Locate the cell with the specified text and output its [x, y] center coordinate. 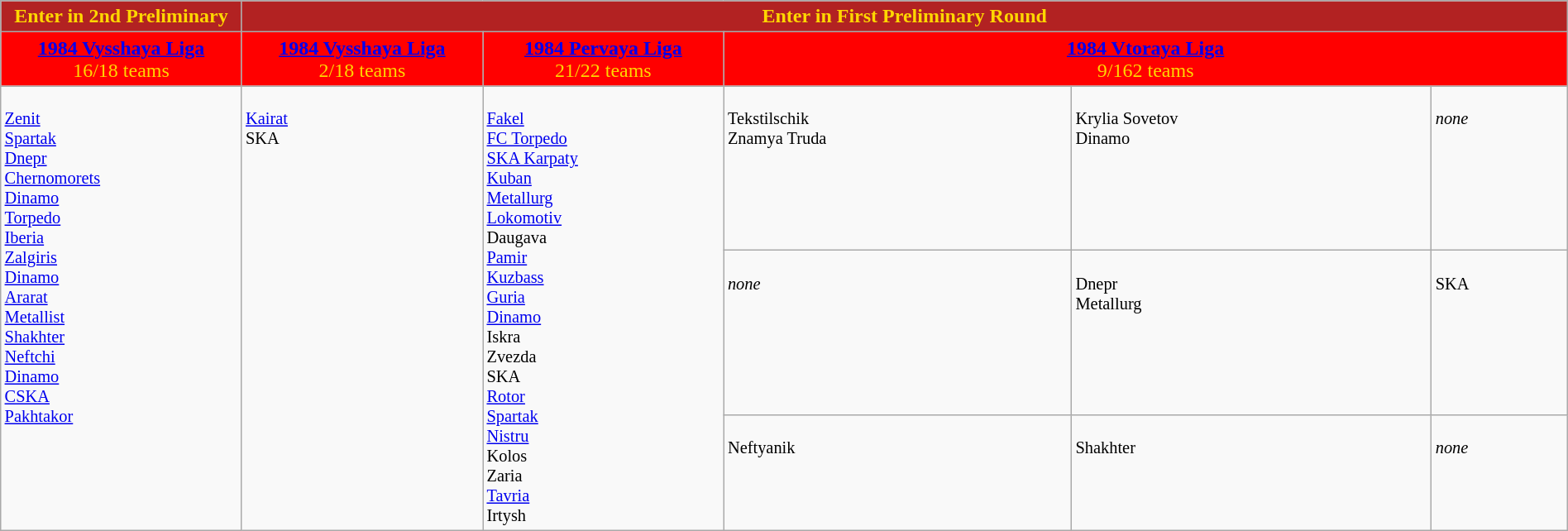
Krylia Sovetov Dinamo [1252, 169]
Kairat SKA [362, 309]
1984 Vysshaya Liga2/18 teams [362, 60]
Neftyanik [898, 472]
Tekstilschik Znamya Truda [898, 169]
SKA [1499, 332]
1984 Vysshaya Liga16/18 teams [121, 60]
Enter in 2nd Preliminary [121, 17]
1984 Pervaya Liga21/22 teams [604, 60]
Zenit Spartak Dnepr Chernomorets Dinamo Torpedo Iberia Zalgiris Dinamo Ararat Metallist Shakhter Neftchi Dinamo CSKA Pakhtakor [121, 309]
Enter in First Preliminary Round [905, 17]
Dnepr Metallurg [1252, 332]
Shakhter [1252, 472]
1984 Vtoraya Liga9/162 teams [1145, 60]
